Determine the (x, y) coordinate at the center of the cell enclosing the given text.  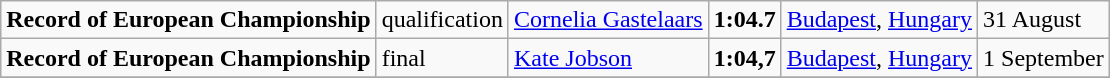
Kate Jobson (608, 58)
final (442, 58)
Cornelia Gastelaars (608, 20)
qualification (442, 20)
31 August (1044, 20)
1:04.7 (744, 20)
1:04,7 (744, 58)
1 September (1044, 58)
